Provide the (X, Y) coordinate of the cell's center where the given text is located.  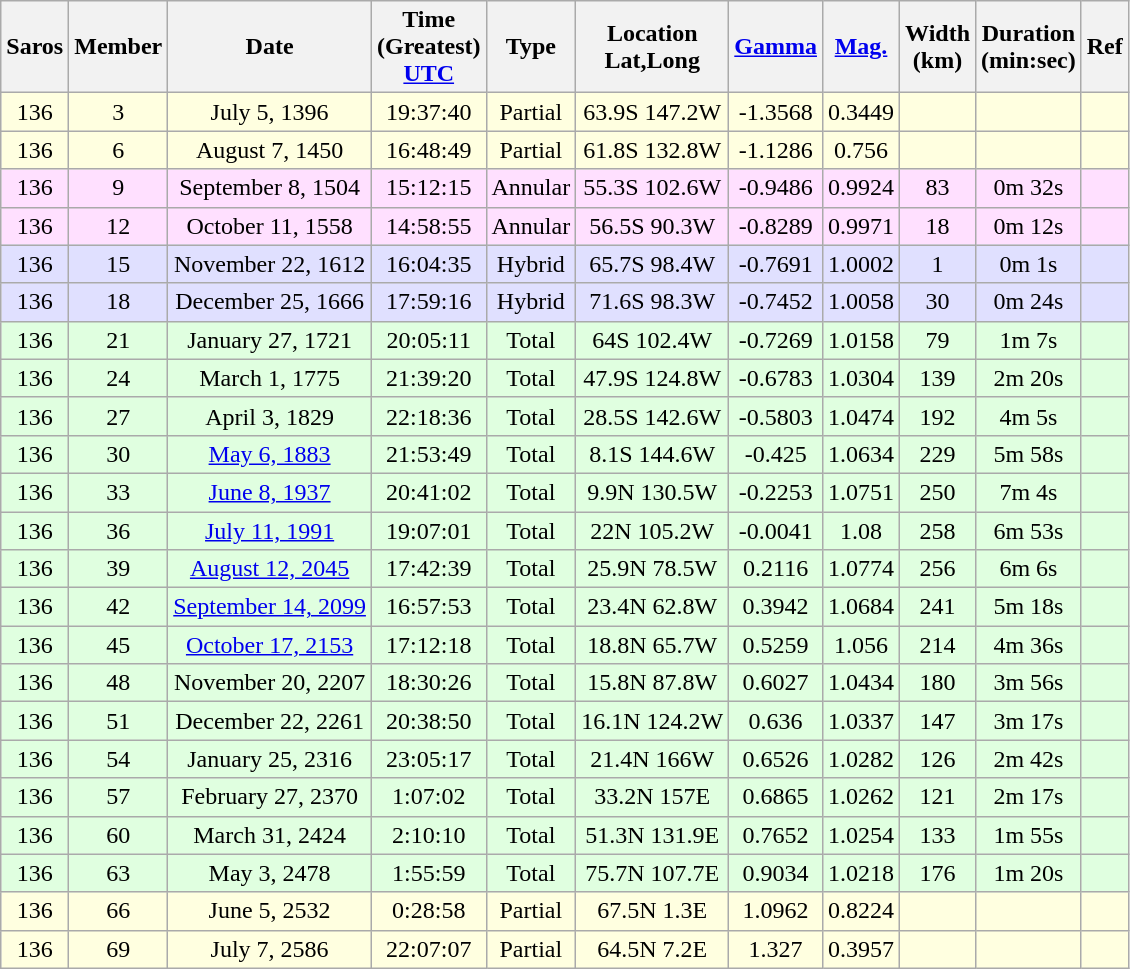
192 (938, 416)
1.0774 (860, 569)
Member (118, 47)
25.9N 78.5W (652, 569)
1.0218 (860, 873)
January 27, 1721 (270, 340)
0.7652 (776, 835)
64S 102.4W (652, 340)
Date (270, 47)
21:53:49 (428, 454)
0.5259 (776, 645)
27 (118, 416)
0.3942 (776, 607)
June 8, 1937 (270, 492)
July 5, 1396 (270, 112)
-1.3568 (776, 112)
0m 32s (1029, 188)
69 (118, 949)
3 (118, 112)
Saros (35, 47)
0.6526 (776, 759)
4m 36s (1029, 645)
16:04:35 (428, 264)
-0.9486 (776, 188)
1.0254 (860, 835)
3m 56s (1029, 683)
Duration(min:sec) (1029, 47)
0.2116 (776, 569)
147 (938, 721)
1.0684 (860, 607)
Type (531, 47)
0:28:58 (428, 911)
1.0002 (860, 264)
79 (938, 340)
0.756 (860, 150)
0m 24s (1029, 302)
256 (938, 569)
November 20, 2207 (270, 683)
1.0282 (860, 759)
-0.6783 (776, 378)
20:41:02 (428, 492)
Mag. (860, 47)
1.0262 (860, 797)
14:58:55 (428, 226)
2m 17s (1029, 797)
133 (938, 835)
23:05:17 (428, 759)
-0.0041 (776, 531)
6m 53s (1029, 531)
21 (118, 340)
56.5S 90.3W (652, 226)
1:07:02 (428, 797)
October 11, 1558 (270, 226)
24 (118, 378)
17:42:39 (428, 569)
7m 4s (1029, 492)
250 (938, 492)
66 (118, 911)
1m 20s (1029, 873)
August 12, 2045 (270, 569)
1.056 (860, 645)
May 6, 1883 (270, 454)
-0.7269 (776, 340)
-0.2253 (776, 492)
Gamma (776, 47)
20:05:11 (428, 340)
9 (118, 188)
15.8N 87.8W (652, 683)
-0.425 (776, 454)
33 (118, 492)
-0.7452 (776, 302)
6m 6s (1029, 569)
2m 20s (1029, 378)
16:48:49 (428, 150)
April 3, 1829 (270, 416)
20:38:50 (428, 721)
Width(km) (938, 47)
55.3S 102.6W (652, 188)
16:57:53 (428, 607)
17:12:18 (428, 645)
1.327 (776, 949)
21.4N 166W (652, 759)
July 7, 2586 (270, 949)
22N 105.2W (652, 531)
21:39:20 (428, 378)
60 (118, 835)
258 (938, 531)
January 25, 2316 (270, 759)
45 (118, 645)
63 (118, 873)
June 5, 2532 (270, 911)
28.5S 142.6W (652, 416)
-0.8289 (776, 226)
1.0434 (860, 683)
February 27, 2370 (270, 797)
1m 7s (1029, 340)
241 (938, 607)
0.3957 (860, 949)
54 (118, 759)
48 (118, 683)
1.0058 (860, 302)
9.9N 130.5W (652, 492)
March 31, 2424 (270, 835)
Time(Greatest)UTC (428, 47)
-1.1286 (776, 150)
4m 5s (1029, 416)
33.2N 157E (652, 797)
0m 12s (1029, 226)
67.5N 1.3E (652, 911)
176 (938, 873)
August 7, 1450 (270, 150)
March 1, 1775 (270, 378)
0.9034 (776, 873)
0.6027 (776, 683)
0.3449 (860, 112)
121 (938, 797)
May 3, 2478 (270, 873)
61.8S 132.8W (652, 150)
-0.5803 (776, 416)
83 (938, 188)
1.0304 (860, 378)
0.636 (776, 721)
12 (118, 226)
LocationLat,Long (652, 47)
6 (118, 150)
18:30:26 (428, 683)
1.0962 (776, 911)
1 (938, 264)
December 22, 2261 (270, 721)
December 25, 1666 (270, 302)
17:59:16 (428, 302)
-0.7691 (776, 264)
23.4N 62.8W (652, 607)
139 (938, 378)
1.0474 (860, 416)
November 22, 1612 (270, 264)
19:07:01 (428, 531)
71.6S 98.3W (652, 302)
214 (938, 645)
22:18:36 (428, 416)
2:10:10 (428, 835)
1.0634 (860, 454)
1.0751 (860, 492)
126 (938, 759)
July 11, 1991 (270, 531)
36 (118, 531)
16.1N 124.2W (652, 721)
42 (118, 607)
22:07:07 (428, 949)
19:37:40 (428, 112)
51.3N 131.9E (652, 835)
180 (938, 683)
1.0158 (860, 340)
65.7S 98.4W (652, 264)
0.9924 (860, 188)
September 8, 1504 (270, 188)
229 (938, 454)
October 17, 2153 (270, 645)
0.9971 (860, 226)
15:12:15 (428, 188)
1:55:59 (428, 873)
18.8N 65.7W (652, 645)
3m 17s (1029, 721)
0.6865 (776, 797)
51 (118, 721)
47.9S 124.8W (652, 378)
64.5N 7.2E (652, 949)
5m 18s (1029, 607)
0.8224 (860, 911)
0m 1s (1029, 264)
1m 55s (1029, 835)
75.7N 107.7E (652, 873)
September 14, 2099 (270, 607)
15 (118, 264)
Ref (1104, 47)
57 (118, 797)
5m 58s (1029, 454)
39 (118, 569)
63.9S 147.2W (652, 112)
1.0337 (860, 721)
8.1S 144.6W (652, 454)
2m 42s (1029, 759)
1.08 (860, 531)
